Provide the (x, y) coordinate of the cell's center where the given text is located.  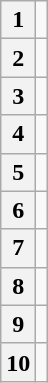
3 (18, 96)
9 (18, 324)
5 (18, 172)
10 (18, 362)
6 (18, 210)
4 (18, 134)
8 (18, 286)
2 (18, 58)
7 (18, 248)
1 (18, 20)
